Extract the [X, Y] coordinate from the center of the cell holding the provided text.  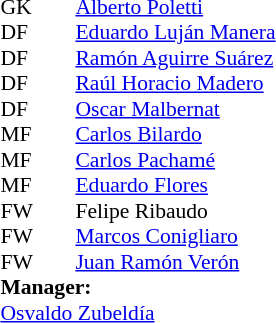
Manager: [138, 287]
Marcos Conigliaro [175, 237]
Carlos Pachamé [175, 160]
Juan Ramón Verón [175, 262]
Eduardo Flores [175, 185]
Eduardo Luján Manera [175, 33]
Raúl Horacio Madero [175, 83]
Felipe Ribaudo [175, 211]
Oscar Malbernat [175, 109]
Ramón Aguirre Suárez [175, 58]
Carlos Bilardo [175, 135]
